Output the [X, Y] coordinate of the center of the cell containing the given text.  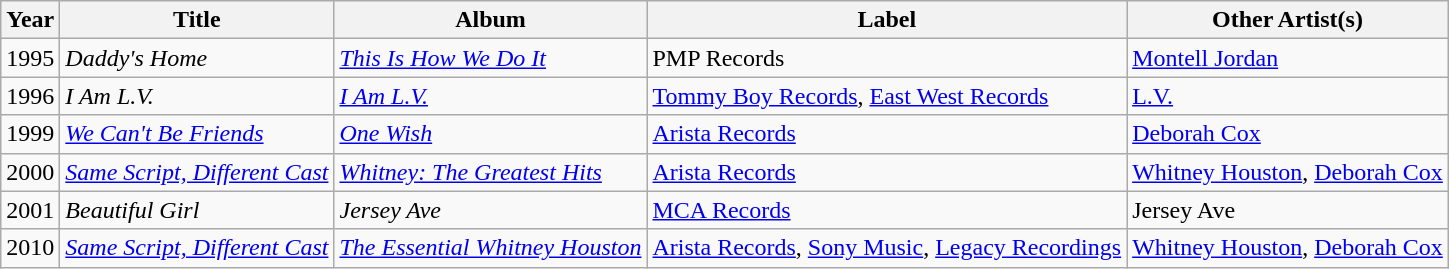
2010 [30, 248]
Daddy's Home [197, 58]
This Is How We Do It [490, 58]
2000 [30, 172]
Year [30, 20]
Deborah Cox [1288, 134]
Montell Jordan [1288, 58]
1996 [30, 96]
Other Artist(s) [1288, 20]
Arista Records, Sony Music, Legacy Recordings [887, 248]
PMP Records [887, 58]
Title [197, 20]
Tommy Boy Records, East West Records [887, 96]
1995 [30, 58]
We Can't Be Friends [197, 134]
2001 [30, 210]
L.V. [1288, 96]
Album [490, 20]
Label [887, 20]
One Wish [490, 134]
MCA Records [887, 210]
Whitney: The Greatest Hits [490, 172]
1999 [30, 134]
Beautiful Girl [197, 210]
The Essential Whitney Houston [490, 248]
